Scan for the cell matching the given text and deliver its [X, Y] coordinate at center. 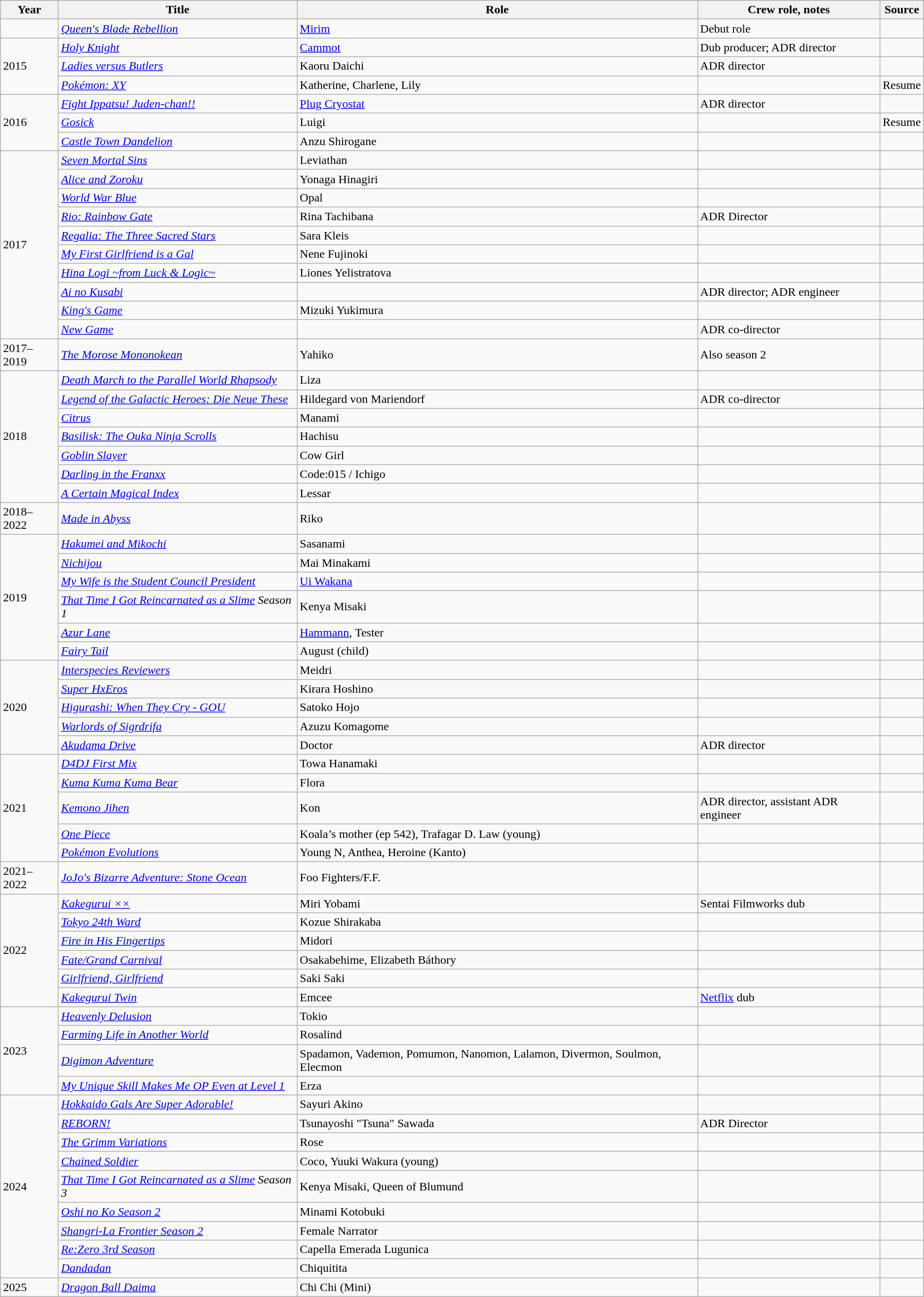
Female Narrator [498, 1231]
Oshi no Ko Season 2 [178, 1212]
Kirara Hoshino [498, 689]
Koala’s mother (ep 542), Trafagar D. Law (young) [498, 833]
A Certain Magical Index [178, 493]
Chiquitita [498, 1268]
Osakabehime, Elizabeth Báthory [498, 960]
Pokémon Evolutions [178, 852]
Basilisk: The Ouka Ninja Scrolls [178, 436]
Meidri [498, 670]
Re:Zero 3rd Season [178, 1250]
Digimon Adventure [178, 1061]
That Time I Got Reincarnated as a Slime Season 1 [178, 607]
Kaoru Daichi [498, 66]
2017 [30, 245]
Tsunayoshi "Tsuna" Sawada [498, 1123]
Sara Kleis [498, 236]
2022 [30, 950]
Riko [498, 518]
Cammot [498, 47]
Rosalind [498, 1035]
Also season 2 [789, 354]
Sayuri Akino [498, 1104]
2023 [30, 1051]
My First Girlfriend is a Gal [178, 254]
Akudama Drive [178, 745]
Liza [498, 380]
My Wife is the Student Council President [178, 582]
Lessar [498, 493]
The Grimm Variations [178, 1142]
Pokémon: XY [178, 85]
Cow Girl [498, 455]
Yahiko [498, 354]
Ui Wakana [498, 582]
Capella Emerada Lugunica [498, 1250]
2024 [30, 1186]
Midori [498, 941]
Kemono Jihen [178, 808]
August (child) [498, 651]
Darling in the Franxx [178, 474]
Manami [498, 418]
Alice and Zoroku [178, 179]
Dragon Ball Daima [178, 1287]
Plug Cryostat [498, 104]
Kakegurui Twin [178, 997]
Higurashi: When They Cry - GOU [178, 707]
Kozue Shirakaba [498, 922]
Mirim [498, 29]
Liones Yelistratova [498, 273]
Saki Saki [498, 979]
2016 [30, 122]
Warlords of Sigrdrifa [178, 726]
Interspecies Reviewers [178, 670]
Erza [498, 1086]
Source [902, 10]
2021–2022 [30, 878]
Leviathan [498, 160]
One Piece [178, 833]
Rina Tachibana [498, 216]
2021 [30, 808]
Yonaga Hinagiri [498, 179]
New Game [178, 329]
2018 [30, 436]
Nene Fujinoki [498, 254]
World War Blue [178, 197]
Hokkaido Gals Are Super Adorable! [178, 1104]
Legend of the Galactic Heroes: Die Neue These [178, 399]
2020 [30, 707]
Satoko Hojo [498, 707]
Miri Yobami [498, 903]
2019 [30, 597]
Hakumei and Mikochi [178, 544]
Death March to the Parallel World Rhapsody [178, 380]
Fight Ippatsu! Juden-chan!! [178, 104]
Holy Knight [178, 47]
Dub producer; ADR director [789, 47]
Dandadan [178, 1268]
2015 [30, 66]
Super HxEros [178, 689]
D4DJ First Mix [178, 764]
2018–2022 [30, 518]
ADR director, assistant ADR engineer [789, 808]
Minami Kotobuki [498, 1212]
Shangri-La Frontier Season 2 [178, 1231]
Hildegard von Mariendorf [498, 399]
Coco, Yuuki Wakura (young) [498, 1161]
2025 [30, 1287]
Fairy Tail [178, 651]
Goblin Slayer [178, 455]
Hachisu [498, 436]
Fire in His Fingertips [178, 941]
Debut role [789, 29]
Mai Minakami [498, 562]
Flora [498, 783]
Hina Logi ~from Luck & Logic~ [178, 273]
Mizuki Yukimura [498, 311]
Opal [498, 197]
Chained Soldier [178, 1161]
Tokio [498, 1016]
Kenya Misaki [498, 607]
REBORN! [178, 1123]
Kuma Kuma Kuma Bear [178, 783]
Chi Chi (Mini) [498, 1287]
Katherine, Charlene, Lily [498, 85]
Ai no Kusabi [178, 292]
JoJo's Bizarre Adventure: Stone Ocean [178, 878]
Sasanami [498, 544]
Castle Town Dandelion [178, 141]
Spadamon, Vademon, Pomumon, Nanomon, Lalamon, Divermon, Soulmon, Elecmon [498, 1061]
Farming Life in Another World [178, 1035]
That Time I Got Reincarnated as a Slime Season 3 [178, 1186]
Code:015 / Ichigo [498, 474]
Azur Lane [178, 632]
Luigi [498, 122]
Netflix dub [789, 997]
Anzu Shirogane [498, 141]
Title [178, 10]
Girlfriend, Girlfriend [178, 979]
Gosick [178, 122]
Emcee [498, 997]
Doctor [498, 745]
Crew role, notes [789, 10]
Towa Hanamaki [498, 764]
Hammann, Tester [498, 632]
Role [498, 10]
Fate/Grand Carnival [178, 960]
Seven Mortal Sins [178, 160]
Queen's Blade Rebellion [178, 29]
Ladies versus Butlers [178, 66]
Kakegurui ×× [178, 903]
Year [30, 10]
2017–2019 [30, 354]
Regalia: The Three Sacred Stars [178, 236]
The Morose Mononokean [178, 354]
King's Game [178, 311]
Tokyo 24th Ward [178, 922]
Kenya Misaki, Queen of Blumund [498, 1186]
Made in Abyss [178, 518]
Nichijou [178, 562]
Rio: Rainbow Gate [178, 216]
Citrus [178, 418]
ADR director; ADR engineer [789, 292]
My Unique Skill Makes Me OP Even at Level 1 [178, 1086]
Foo Fighters/F.F. [498, 878]
Young N, Anthea, Heroine (Kanto) [498, 852]
Kon [498, 808]
Azuzu Komagome [498, 726]
Rose [498, 1142]
Heavenly Delusion [178, 1016]
Sentai Filmworks dub [789, 903]
